Provide the (x, y) coordinate of the cell's center where the given text is located.  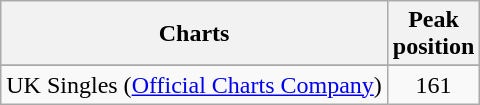
Peakposition (433, 34)
UK Singles (Official Charts Company) (194, 85)
161 (433, 85)
Charts (194, 34)
